Capture the cell that displays the provided text and extract its [x, y] central coordinate. 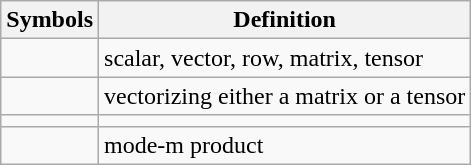
Symbols [50, 20]
vectorizing either a matrix or a tensor [285, 96]
Definition [285, 20]
scalar, vector, row, matrix, tensor [285, 58]
mode-m product [285, 145]
